Detect which cell encompasses the target text, then output its [x, y] center coordinate. 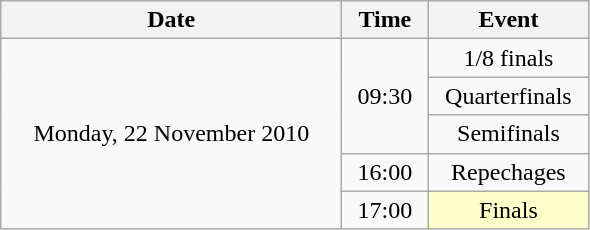
Finals [508, 210]
09:30 [385, 96]
Quarterfinals [508, 96]
Time [385, 20]
Repechages [508, 172]
1/8 finals [508, 58]
Monday, 22 November 2010 [172, 134]
Semifinals [508, 134]
16:00 [385, 172]
Date [172, 20]
17:00 [385, 210]
Event [508, 20]
